Output the (X, Y) coordinate of the center of the cell containing the given text.  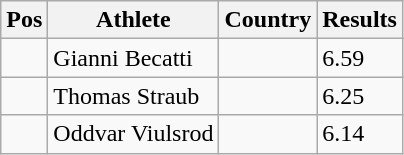
Athlete (134, 20)
6.14 (360, 134)
Gianni Becatti (134, 58)
Thomas Straub (134, 96)
Oddvar Viulsrod (134, 134)
Results (360, 20)
Country (268, 20)
6.25 (360, 96)
Pos (24, 20)
6.59 (360, 58)
